Find where the given text appears and provide that cell's center as [X, Y] coordinate. 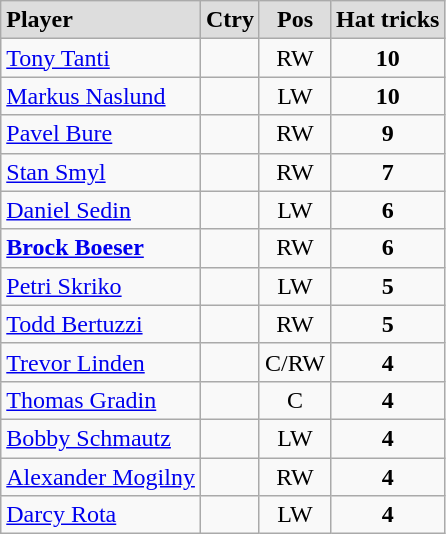
Darcy Rota [101, 515]
Player [101, 20]
Tony Tanti [101, 58]
Pos [294, 20]
Alexander Mogilny [101, 477]
7 [388, 172]
C [294, 400]
Trevor Linden [101, 362]
Hat tricks [388, 20]
Ctry [230, 20]
Thomas Gradin [101, 400]
Brock Boeser [101, 248]
Pavel Bure [101, 134]
Todd Bertuzzi [101, 324]
Daniel Sedin [101, 210]
Stan Smyl [101, 172]
Petri Skriko [101, 286]
Markus Naslund [101, 96]
C/RW [294, 362]
Bobby Schmautz [101, 438]
9 [388, 134]
